Locate the cell with the specified text and output its (X, Y) center coordinate. 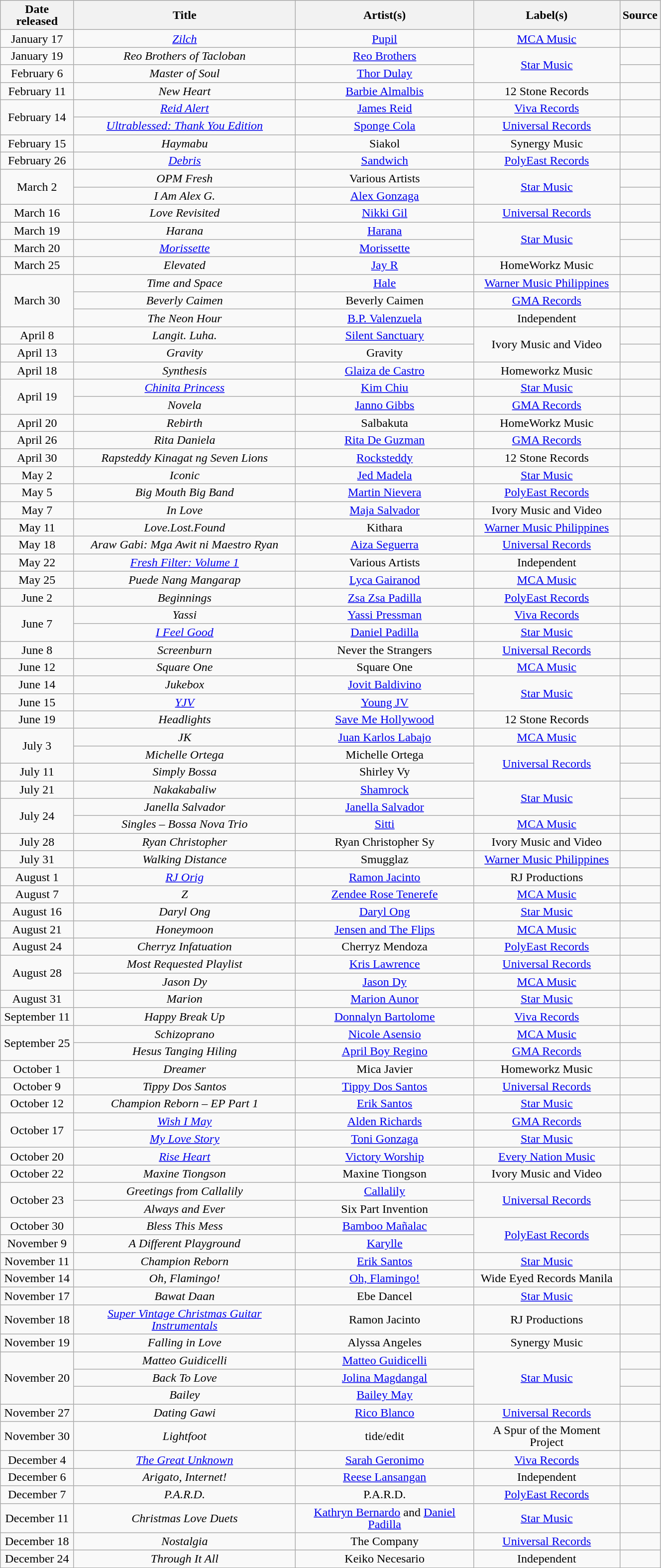
December 11 (37, 1518)
Chinita Princess (185, 388)
Bless This Mess (185, 1226)
Reo Brothers of Tacloban (185, 56)
May 18 (37, 545)
Date released (37, 15)
Silent Sanctuary (385, 336)
October 20 (37, 1157)
October 30 (37, 1226)
Young JV (385, 702)
Jukebox (185, 684)
January 17 (37, 39)
June 8 (37, 650)
Love Revisited (185, 213)
September 25 (37, 1043)
Rocksteddy (385, 457)
Synthesis (185, 371)
Time and Space (185, 283)
Ultrablessed: Thank You Edition (185, 126)
April 30 (37, 457)
Greetings from Callalily (185, 1191)
Alyssa Angeles (385, 1343)
Rise Heart (185, 1157)
Toni Gonzaga (385, 1139)
Cherryz Infatuation (185, 946)
February 15 (37, 143)
Rebirth (185, 422)
Jensen and The Flips (385, 929)
Six Part Invention (385, 1208)
Zsa Zsa Padilla (385, 598)
Bawat Daan (185, 1296)
August 31 (37, 999)
Never the Strangers (385, 650)
Shamrock (385, 790)
March 2 (37, 187)
Kathryn Bernardo and Daniel Padilla (385, 1518)
Yassi Pressman (385, 615)
April 8 (37, 336)
Sponge Cola (385, 126)
Reid Alert (185, 109)
December 7 (37, 1494)
January 19 (37, 56)
Headlights (185, 719)
Puede Nang Mangarap (185, 580)
Simply Bossa (185, 772)
Barbie Almalbis (385, 91)
Arigato, Internet! (185, 1477)
Victory Worship (385, 1157)
July 11 (37, 772)
Christmas Love Duets (185, 1518)
April 19 (37, 396)
Sitti (385, 825)
April 26 (37, 440)
October 12 (37, 1104)
May 25 (37, 580)
Juan Karlos Labajo (385, 737)
Mica Javier (385, 1069)
In Love (185, 510)
Honeymoon (185, 929)
July 28 (37, 842)
Jay R (385, 266)
Karylle (385, 1243)
I Feel Good (185, 633)
Araw Gabi: Mga Awit ni Maestro Ryan (185, 545)
The Neon Hour (185, 318)
June 14 (37, 684)
Zilch (185, 39)
Marion Aunor (385, 999)
February 11 (37, 91)
Artist(s) (385, 15)
November 14 (37, 1278)
March 16 (37, 213)
Hale (385, 283)
June 15 (37, 702)
Kim Chiu (385, 388)
July 31 (37, 860)
Rico Blanco (385, 1413)
Label(s) (547, 15)
August 7 (37, 895)
May 2 (37, 475)
Smugglaz (385, 860)
June 2 (37, 598)
New Heart (185, 91)
November 9 (37, 1243)
Glaiza de Castro (385, 371)
Rita De Guzman (385, 440)
Thor Dulay (385, 74)
Nostalgia (185, 1541)
B.P. Valenzuela (385, 318)
Nicole Asensio (385, 1034)
My Love Story (185, 1139)
November 20 (37, 1378)
Siakol (385, 143)
Beginnings (185, 598)
Salbakuta (385, 422)
Happy Break Up (185, 1016)
Ryan Christopher (185, 842)
Alex Gonzaga (385, 195)
Jolina Magdangal (385, 1378)
The Company (385, 1541)
August 28 (37, 973)
Back To Love (185, 1378)
December 24 (37, 1559)
Daniel Padilla (385, 633)
September 11 (37, 1016)
A Spur of the Moment Project (547, 1437)
Dating Gawi (185, 1413)
YJV (185, 702)
July 21 (37, 790)
December 4 (37, 1459)
April 13 (37, 353)
Alden Richards (385, 1122)
Hesus Tanging Hiling (185, 1051)
Singles – Bossa Nova Trio (185, 825)
Falling in Love (185, 1343)
Haymabu (185, 143)
Bamboo Mañalac (385, 1226)
Rita Daniela (185, 440)
Always and Ever (185, 1208)
May 7 (37, 510)
Maja Salvador (385, 510)
Jed Madela (385, 475)
October 17 (37, 1130)
Champion Reborn – EP Part 1 (185, 1104)
Champion Reborn (185, 1261)
Pupil (385, 39)
March 19 (37, 231)
February 14 (37, 117)
RJ Orig (185, 877)
February 26 (37, 160)
Super Vintage Christmas Guitar Instrumentals (185, 1319)
Martin Nievera (385, 492)
March 30 (37, 301)
April Boy Regino (385, 1051)
November 30 (37, 1437)
James Reid (385, 109)
Cherryz Mendoza (385, 946)
Bailey May (385, 1396)
Wide Eyed Records Manila (547, 1278)
Langit. Luha. (185, 336)
Debris (185, 160)
Save Me Hollywood (385, 719)
Sarah Geronimo (385, 1459)
November 19 (37, 1343)
Most Requested Playlist (185, 964)
Title (185, 15)
August 1 (37, 877)
Love.Lost.Found (185, 528)
Novela (185, 405)
Through It All (185, 1559)
July 3 (37, 746)
Callalily (385, 1191)
Marion (185, 999)
Reo Brothers (385, 56)
Every Nation Music (547, 1157)
Aiza Seguerra (385, 545)
OPM Fresh (185, 178)
April 18 (37, 371)
Fresh Filter: Volume 1 (185, 563)
August 16 (37, 912)
March 25 (37, 266)
A Different Playground (185, 1243)
Kithara (385, 528)
Reese Lansangan (385, 1477)
November 27 (37, 1413)
Elevated (185, 266)
I Am Alex G. (185, 195)
August 21 (37, 929)
JK (185, 737)
Lyca Gairanod (385, 580)
Nikki Gil (385, 213)
Donnalyn Bartolome (385, 1016)
Shirley Vy (385, 772)
Ryan Christopher Sy (385, 842)
Yassi (185, 615)
April 20 (37, 422)
June 19 (37, 719)
May 5 (37, 492)
October 1 (37, 1069)
December 6 (37, 1477)
Kris Lawrence (385, 964)
Walking Distance (185, 860)
Iconic (185, 475)
Jovit Baldivino (385, 684)
November 18 (37, 1319)
February 6 (37, 74)
Keiko Necesario (385, 1559)
Janno Gibbs (385, 405)
June 12 (37, 667)
December 18 (37, 1541)
tide/edit (385, 1437)
Bailey (185, 1396)
August 24 (37, 946)
October 23 (37, 1200)
Ebe Dancel (385, 1296)
June 7 (37, 624)
Schizoprano (185, 1034)
Nakakabaliw (185, 790)
Lightfoot (185, 1437)
March 20 (37, 248)
Screenburn (185, 650)
October 9 (37, 1087)
November 11 (37, 1261)
Zendee Rose Tenerefe (385, 895)
Source (640, 15)
July 24 (37, 816)
Z (185, 895)
Dreamer (185, 1069)
Master of Soul (185, 74)
Wish I May (185, 1122)
May 11 (37, 528)
May 22 (37, 563)
Sandwich (385, 160)
The Great Unknown (185, 1459)
Rapsteddy Kinagat ng Seven Lions (185, 457)
November 17 (37, 1296)
October 22 (37, 1174)
Big Mouth Big Band (185, 492)
